Search for the cell housing the specified text and yield its (X, Y) center coordinate. 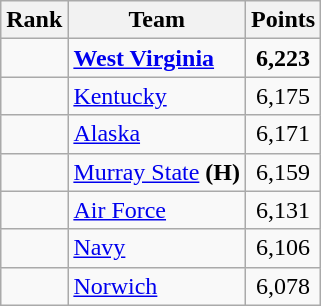
6,159 (284, 172)
6,171 (284, 134)
6,175 (284, 96)
6,078 (284, 286)
Norwich (157, 286)
Alaska (157, 134)
Points (284, 20)
Murray State (H) (157, 172)
Rank (34, 20)
Navy (157, 248)
Team (157, 20)
West Virginia (157, 58)
Air Force (157, 210)
Kentucky (157, 96)
6,131 (284, 210)
6,106 (284, 248)
6,223 (284, 58)
